From the cell containing the given text, extract its center point as (X, Y) coordinate. 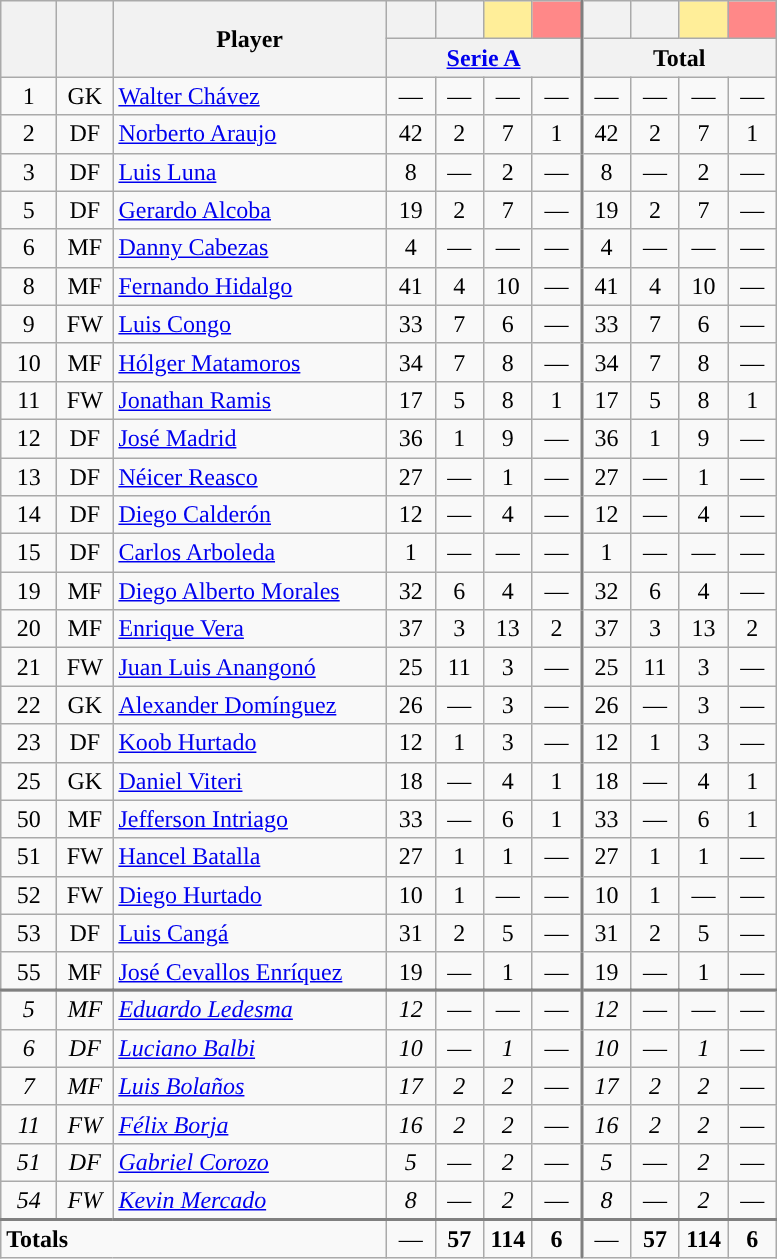
55 (29, 971)
Jefferson Intriago (250, 819)
Alexander Domínguez (250, 705)
Gerardo Alcoba (250, 210)
Norberto Araujo (250, 134)
Gabriel Corozo (250, 1162)
Félix Borja (250, 1124)
Diego Hurtado (250, 895)
50 (29, 819)
Koob Hurtado (250, 743)
Serie A (484, 58)
22 (29, 705)
Luis Bolaños (250, 1086)
Enrique Vera (250, 629)
Néicer Reasco (250, 477)
Hólger Matamoros (250, 362)
Luis Cangá (250, 933)
Danny Cabezas (250, 248)
53 (29, 933)
Diego Calderón (250, 515)
Carlos Arboleda (250, 553)
Walter Chávez (250, 96)
Total (678, 58)
20 (29, 629)
54 (29, 1200)
Juan Luis Anangonó (250, 667)
23 (29, 743)
Diego Alberto Morales (250, 591)
14 (29, 515)
Hancel Batalla (250, 857)
Player (250, 39)
José Cevallos Enríquez (250, 971)
Luis Luna (250, 172)
21 (29, 667)
Kevin Mercado (250, 1200)
Luciano Balbi (250, 1048)
15 (29, 553)
Eduardo Ledesma (250, 1010)
Fernando Hidalgo (250, 286)
José Madrid (250, 438)
Luis Congo (250, 324)
Totals (194, 1240)
Daniel Viteri (250, 781)
52 (29, 895)
Jonathan Ramis (250, 400)
